Pinpoint the cell where the given text exists, returning its (X, Y) midpoint coordinate. 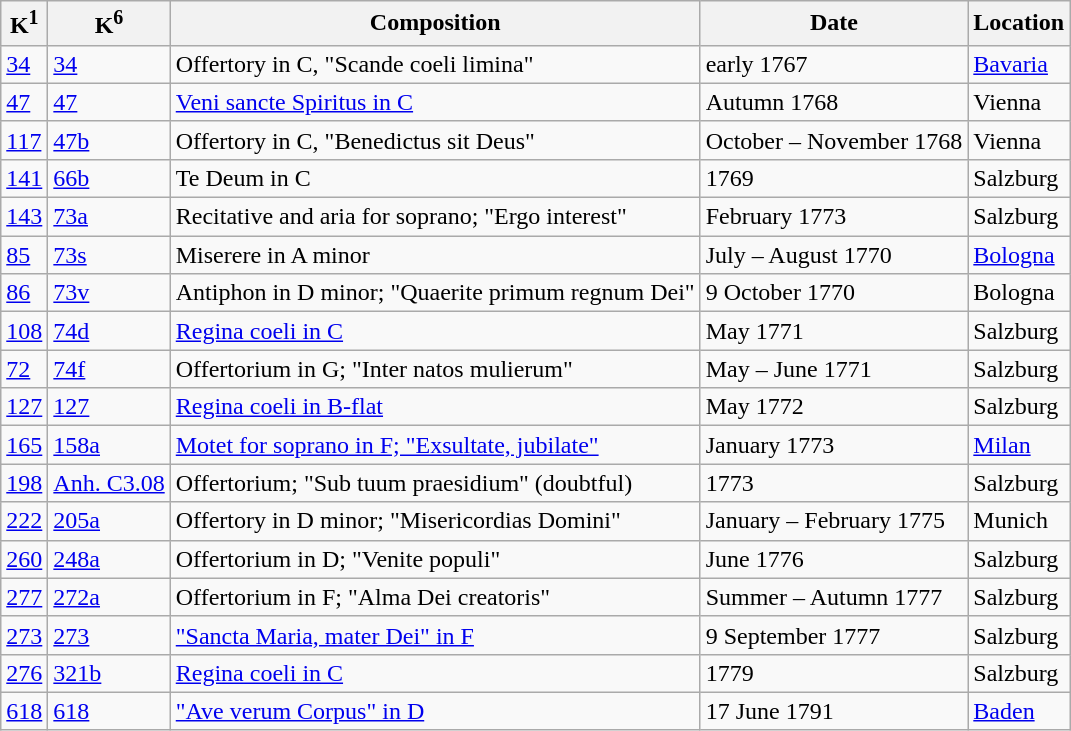
141 (24, 178)
1773 (834, 483)
73s (109, 255)
272a (109, 597)
198 (24, 483)
66b (109, 178)
January – February 1775 (834, 521)
January 1773 (834, 445)
"Ave verum Corpus" in D (435, 711)
74f (109, 369)
May – June 1771 (834, 369)
Regina coeli in B-flat (435, 407)
Bavaria (1019, 64)
158a (109, 445)
205a (109, 521)
248a (109, 559)
85 (24, 255)
July – August 1770 (834, 255)
143 (24, 217)
K1 (24, 24)
Offertorium in D; "Venite populi" (435, 559)
early 1767 (834, 64)
117 (24, 140)
Recitative and aria for soprano; "Ergo interest" (435, 217)
Offertory in C, "Scande coeli limina" (435, 64)
February 1773 (834, 217)
June 1776 (834, 559)
277 (24, 597)
260 (24, 559)
73v (109, 293)
October – November 1768 (834, 140)
9 September 1777 (834, 635)
Offertorium in F; "Alma Dei creatoris" (435, 597)
Milan (1019, 445)
Miserere in A minor (435, 255)
May 1771 (834, 331)
Composition (435, 24)
1769 (834, 178)
Offertory in C, "Benedictus sit Deus" (435, 140)
222 (24, 521)
Offertorium in G; "Inter natos mulierum" (435, 369)
72 (24, 369)
86 (24, 293)
47b (109, 140)
9 October 1770 (834, 293)
Date (834, 24)
17 June 1791 (834, 711)
Baden (1019, 711)
Te Deum in C (435, 178)
Anh. C3.08 (109, 483)
Munich (1019, 521)
108 (24, 331)
Offertory in D minor; "Misericordias Domini" (435, 521)
74d (109, 331)
Location (1019, 24)
165 (24, 445)
Autumn 1768 (834, 102)
K6 (109, 24)
Offertorium; "Sub tuum praesidium" (doubtful) (435, 483)
1779 (834, 673)
Motet for soprano in F; "Exsultate, jubilate" (435, 445)
321b (109, 673)
Summer – Autumn 1777 (834, 597)
Antiphon in D minor; "Quaerite primum regnum Dei" (435, 293)
Veni sancte Spiritus in C (435, 102)
May 1772 (834, 407)
276 (24, 673)
"Sancta Maria, mater Dei" in F (435, 635)
73a (109, 217)
